Extract the [X, Y] coordinate from the center of the cell holding the provided text.  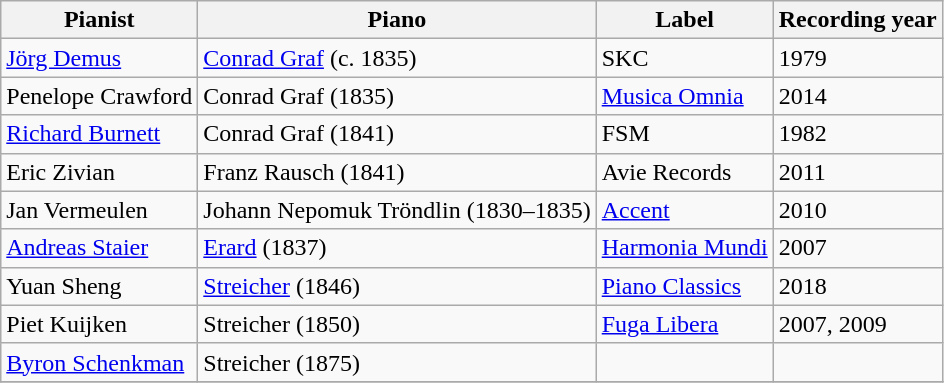
Musica Omnia [684, 96]
Streicher (1875) [397, 362]
Fuga Libera [684, 324]
Pianist [100, 20]
Accent [684, 210]
Byron Schenkman [100, 362]
Yuan Sheng [100, 286]
Piano [397, 20]
2007, 2009 [858, 324]
Penelope Crawford [100, 96]
Franz Rausch (1841) [397, 172]
Piet Kuijken [100, 324]
1979 [858, 58]
Erard (1837) [397, 248]
Piano Classics [684, 286]
Recording year [858, 20]
Streicher (1846) [397, 286]
Johann Nepomuk Tröndlin (1830–1835) [397, 210]
Label [684, 20]
SKC [684, 58]
Jörg Demus [100, 58]
2011 [858, 172]
Streicher (1850) [397, 324]
Conrad Graf (1841) [397, 134]
Conrad Graf (1835) [397, 96]
Jan Vermeulen [100, 210]
Richard Burnett [100, 134]
Andreas Staier [100, 248]
Harmonia Mundi [684, 248]
2014 [858, 96]
2018 [858, 286]
Avie Records [684, 172]
Conrad Graf (c. 1835) [397, 58]
FSM [684, 134]
2010 [858, 210]
Eric Zivian [100, 172]
1982 [858, 134]
2007 [858, 248]
